Locate the cell with the specified text and output its [x, y] center coordinate. 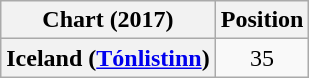
Chart (2017) [108, 20]
35 [262, 58]
Iceland (Tónlistinn) [108, 58]
Position [262, 20]
